Identify which cell holds the provided text, then report its [X, Y] central coordinate. 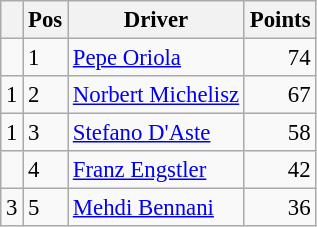
Pos [46, 20]
Mehdi Bennani [156, 208]
74 [280, 58]
5 [46, 208]
4 [46, 170]
58 [280, 133]
Driver [156, 20]
Points [280, 20]
Pepe Oriola [156, 58]
42 [280, 170]
Stefano D'Aste [156, 133]
2 [46, 95]
Franz Engstler [156, 170]
36 [280, 208]
67 [280, 95]
Norbert Michelisz [156, 95]
